Search for the cell housing the specified text and yield its (X, Y) center coordinate. 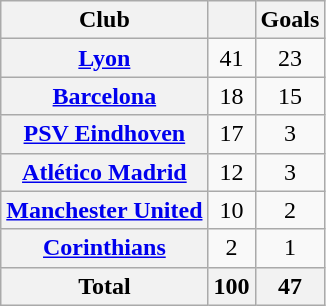
Barcelona (104, 96)
17 (232, 134)
Atlético Madrid (104, 172)
10 (232, 210)
Corinthians (104, 248)
41 (232, 58)
Lyon (104, 58)
23 (290, 58)
18 (232, 96)
15 (290, 96)
12 (232, 172)
Club (104, 20)
47 (290, 286)
PSV Eindhoven (104, 134)
100 (232, 286)
Total (104, 286)
1 (290, 248)
Manchester United (104, 210)
Goals (290, 20)
